Extract the (x, y) coordinate from the center of the cell holding the provided text.  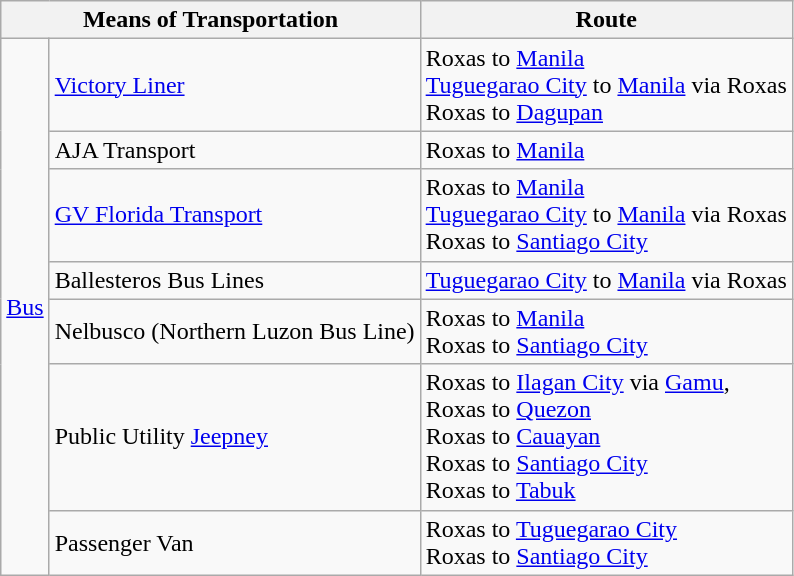
Passenger Van (234, 542)
Roxas to Tuguegarao CityRoxas to Santiago City (606, 542)
Public Utility Jeepney (234, 437)
Nelbusco (Northern Luzon Bus Line) (234, 332)
Means of Transportation (210, 20)
Route (606, 20)
Roxas to Manila (606, 150)
Ballesteros Bus Lines (234, 280)
Bus (25, 307)
GV Florida Transport (234, 215)
Roxas to Ilagan City via Gamu,Roxas to QuezonRoxas to CauayanRoxas to Santiago CityRoxas to Tabuk (606, 437)
Tuguegarao City to Manila via Roxas (606, 280)
AJA Transport (234, 150)
Roxas to ManilaTuguegarao City to Manila via RoxasRoxas to Dagupan (606, 85)
Roxas to ManilaTuguegarao City to Manila via RoxasRoxas to Santiago City (606, 215)
Roxas to ManilaRoxas to Santiago City (606, 332)
Victory Liner (234, 85)
